Return the (x, y) coordinate for the center point of the cell that contains the specified text.  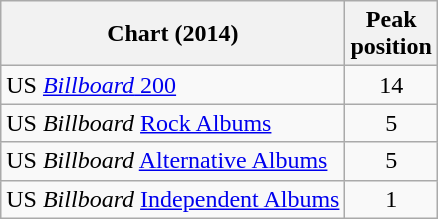
14 (391, 85)
Peakposition (391, 34)
US Billboard Alternative Albums (173, 161)
US Billboard 200 (173, 85)
Chart (2014) (173, 34)
1 (391, 199)
US Billboard Independent Albums (173, 199)
US Billboard Rock Albums (173, 123)
